Scan for the cell matching the given text and deliver its [X, Y] coordinate at center. 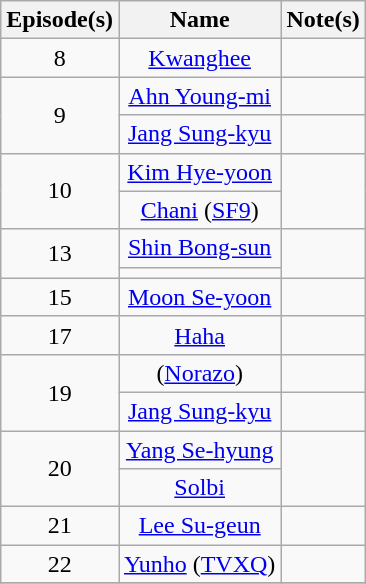
8 [60, 58]
Chani (SF9) [199, 210]
Kwanghee [199, 58]
Yang Se-hyung [199, 449]
22 [60, 564]
Shin Bong-sun [199, 248]
Ahn Young-mi [199, 96]
Lee Su-geun [199, 526]
Episode(s) [60, 20]
13 [60, 254]
21 [60, 526]
19 [60, 392]
Name [199, 20]
15 [60, 297]
17 [60, 335]
Yunho (TVXQ) [199, 564]
Haha [199, 335]
Kim Hye-yoon [199, 172]
Note(s) [323, 20]
Moon Se-yoon [199, 297]
10 [60, 191]
9 [60, 115]
20 [60, 468]
Solbi [199, 488]
(Norazo) [199, 373]
